Provide the (x, y) coordinate of the cell's center where the given text is located.  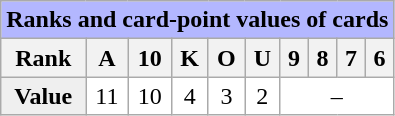
Ranks and card-point values of cards (198, 20)
8 (322, 58)
O (226, 58)
9 (294, 58)
K (190, 58)
– (337, 96)
Rank (44, 58)
11 (107, 96)
Value (44, 96)
7 (351, 58)
3 (226, 96)
U (262, 58)
2 (262, 96)
6 (380, 58)
A (107, 58)
4 (190, 96)
